Return the (x, y) coordinate for the center point of the cell that contains the specified text.  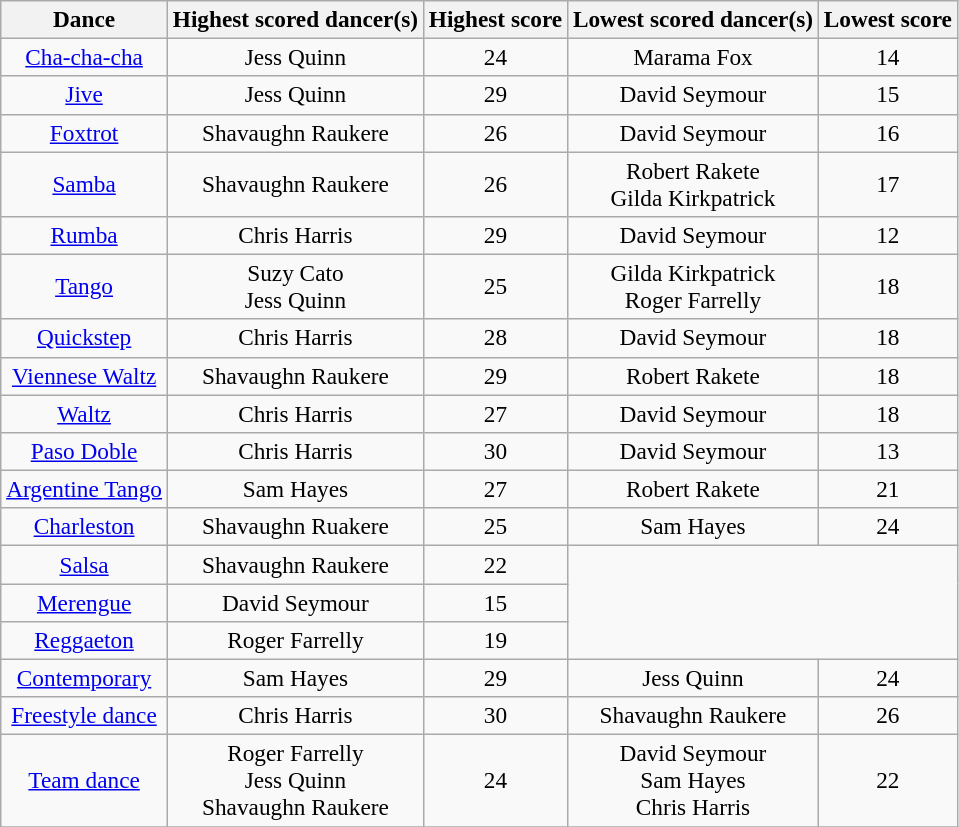
28 (495, 338)
Dance (84, 19)
Jive (84, 95)
Roger FarrellyJess QuinnShavaughn Raukere (295, 780)
Argentine Tango (84, 489)
Highest scored dancer(s) (295, 19)
Team dance (84, 780)
Lowest scored dancer(s) (694, 19)
Roger Farrelly (295, 640)
Suzy CatoJess Quinn (295, 286)
17 (888, 184)
Samba (84, 184)
19 (495, 640)
16 (888, 133)
Merengue (84, 602)
Robert RaketeGilda Kirkpatrick (694, 184)
Charleston (84, 527)
Tango (84, 286)
Reggaeton (84, 640)
Cha-cha-cha (84, 57)
12 (888, 235)
Gilda KirkpatrickRoger Farrelly (694, 286)
Lowest score (888, 19)
Shavaughn Ruakere (295, 527)
Rumba (84, 235)
David SeymourSam HayesChris Harris (694, 780)
Waltz (84, 413)
Marama Fox (694, 57)
Contemporary (84, 678)
Highest score (495, 19)
Foxtrot (84, 133)
Paso Doble (84, 451)
13 (888, 451)
Salsa (84, 564)
Freestyle dance (84, 716)
Quickstep (84, 338)
Viennese Waltz (84, 376)
21 (888, 489)
14 (888, 57)
